Return (X, Y) of the center of cell containing provided text 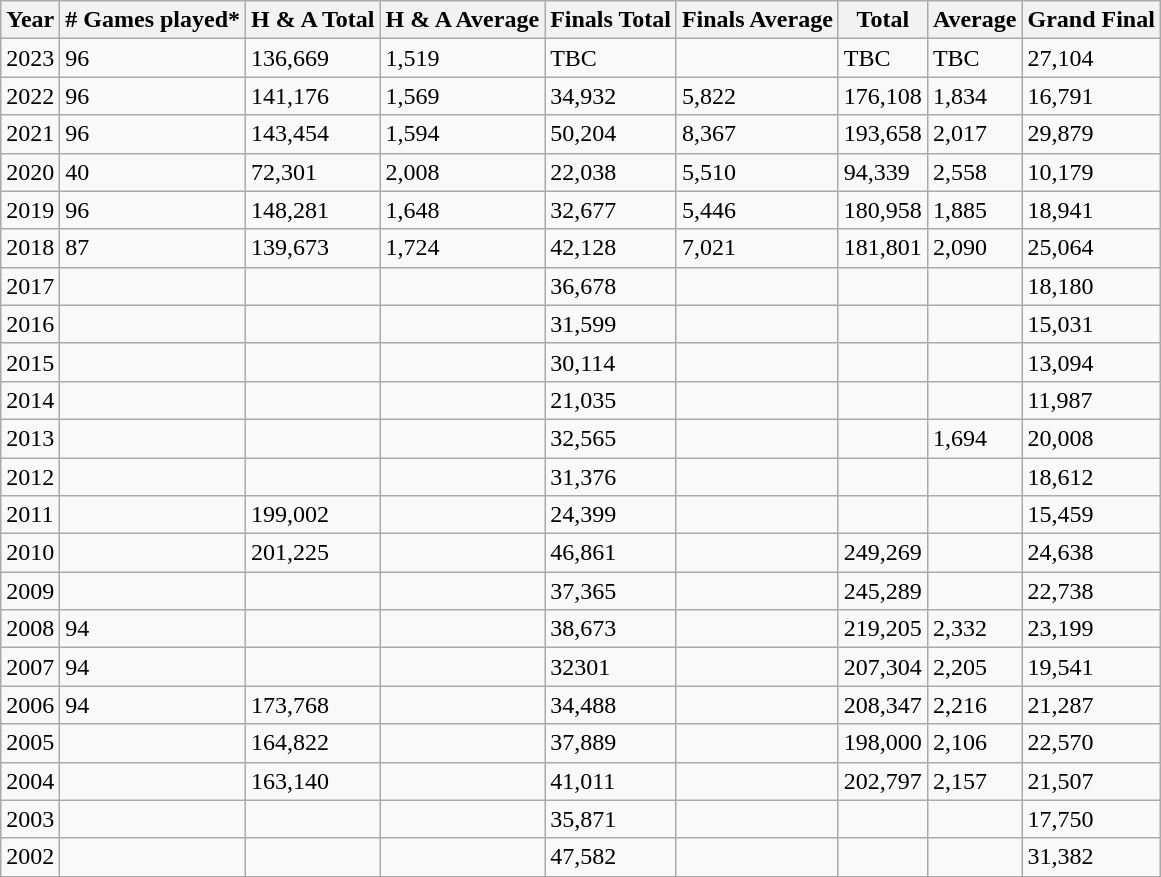
2008 (30, 629)
22,570 (1091, 743)
21,507 (1091, 781)
22,738 (1091, 591)
23,199 (1091, 629)
22,038 (611, 172)
1,834 (974, 96)
176,108 (882, 96)
2,090 (974, 248)
15,459 (1091, 515)
18,941 (1091, 210)
5,822 (757, 96)
249,269 (882, 553)
2016 (30, 324)
2,157 (974, 781)
2005 (30, 743)
Year (30, 20)
32,565 (611, 438)
163,140 (313, 781)
173,768 (313, 705)
31,376 (611, 477)
13,094 (1091, 362)
32301 (611, 667)
Grand Final (1091, 20)
201,225 (313, 553)
2014 (30, 400)
5,446 (757, 210)
Finals Total (611, 20)
2006 (30, 705)
207,304 (882, 667)
2018 (30, 248)
181,801 (882, 248)
Average (974, 20)
219,205 (882, 629)
10,179 (1091, 172)
Finals Average (757, 20)
# Games played* (153, 20)
72,301 (313, 172)
34,932 (611, 96)
2017 (30, 286)
31,599 (611, 324)
40 (153, 172)
1,724 (462, 248)
35,871 (611, 819)
2013 (30, 438)
31,382 (1091, 857)
37,365 (611, 591)
2,205 (974, 667)
2007 (30, 667)
25,064 (1091, 248)
139,673 (313, 248)
50,204 (611, 134)
2022 (30, 96)
2,558 (974, 172)
2015 (30, 362)
2009 (30, 591)
2020 (30, 172)
38,673 (611, 629)
21,287 (1091, 705)
180,958 (882, 210)
2002 (30, 857)
1,569 (462, 96)
2,332 (974, 629)
1,694 (974, 438)
164,822 (313, 743)
19,541 (1091, 667)
16,791 (1091, 96)
11,987 (1091, 400)
2023 (30, 58)
193,658 (882, 134)
42,128 (611, 248)
20,008 (1091, 438)
36,678 (611, 286)
198,000 (882, 743)
1,885 (974, 210)
37,889 (611, 743)
245,289 (882, 591)
202,797 (882, 781)
2003 (30, 819)
H & A Total (313, 20)
2,017 (974, 134)
94,339 (882, 172)
34,488 (611, 705)
46,861 (611, 553)
41,011 (611, 781)
8,367 (757, 134)
199,002 (313, 515)
7,021 (757, 248)
2,106 (974, 743)
141,176 (313, 96)
H & A Average (462, 20)
2,216 (974, 705)
21,035 (611, 400)
2012 (30, 477)
1,594 (462, 134)
17,750 (1091, 819)
2,008 (462, 172)
2004 (30, 781)
2010 (30, 553)
18,180 (1091, 286)
47,582 (611, 857)
Total (882, 20)
27,104 (1091, 58)
2021 (30, 134)
2011 (30, 515)
15,031 (1091, 324)
136,669 (313, 58)
32,677 (611, 210)
30,114 (611, 362)
87 (153, 248)
208,347 (882, 705)
148,281 (313, 210)
1,519 (462, 58)
18,612 (1091, 477)
1,648 (462, 210)
24,638 (1091, 553)
24,399 (611, 515)
29,879 (1091, 134)
5,510 (757, 172)
2019 (30, 210)
143,454 (313, 134)
